Return the [x, y] coordinate for the center point of the cell that contains the specified text.  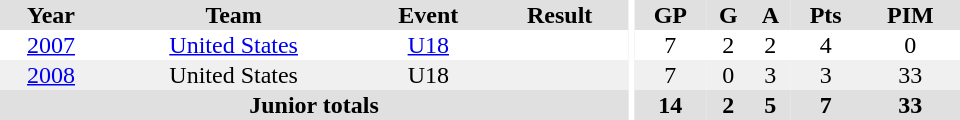
4 [826, 45]
Result [560, 15]
2008 [51, 75]
A [770, 15]
PIM [910, 15]
G [728, 15]
5 [770, 105]
GP [670, 15]
Event [428, 15]
2007 [51, 45]
Pts [826, 15]
Team [234, 15]
Year [51, 15]
14 [670, 105]
Junior totals [314, 105]
